Pinpoint the cell where the given text exists, returning its [X, Y] midpoint coordinate. 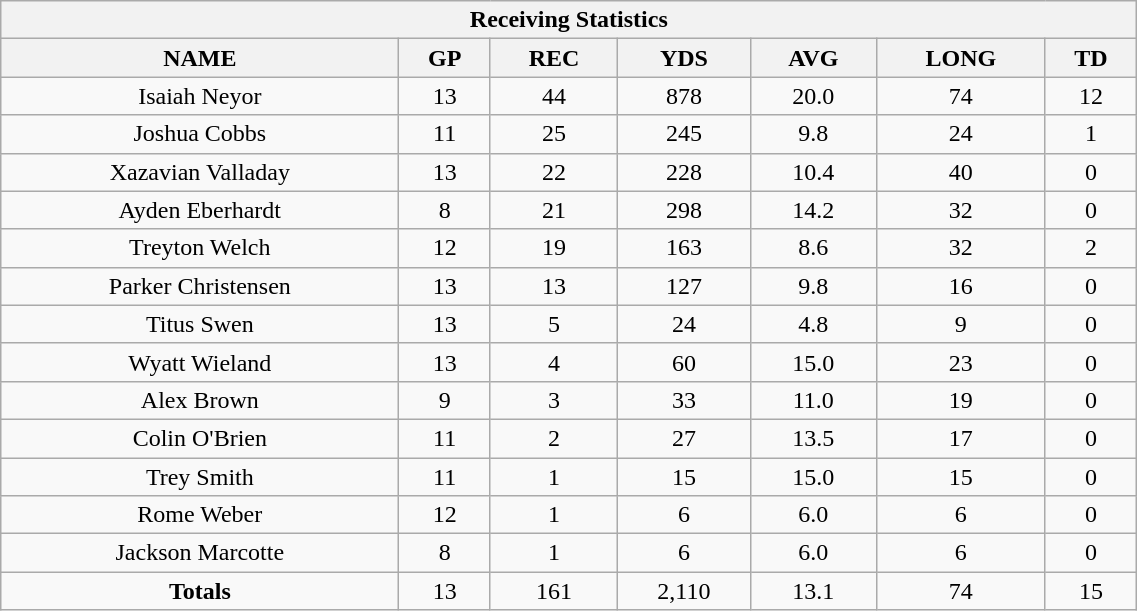
Parker Christensen [200, 286]
11.0 [813, 400]
2,110 [684, 591]
17 [962, 438]
4.8 [813, 324]
Xazavian Valladay [200, 172]
10.4 [813, 172]
13.5 [813, 438]
21 [554, 210]
Treyton Welch [200, 248]
40 [962, 172]
Jackson Marcotte [200, 553]
245 [684, 134]
GP [445, 58]
8.6 [813, 248]
YDS [684, 58]
27 [684, 438]
NAME [200, 58]
298 [684, 210]
14.2 [813, 210]
Totals [200, 591]
16 [962, 286]
Ayden Eberhardt [200, 210]
REC [554, 58]
127 [684, 286]
161 [554, 591]
5 [554, 324]
60 [684, 362]
23 [962, 362]
Rome Weber [200, 515]
Trey Smith [200, 477]
Titus Swen [200, 324]
Joshua Cobbs [200, 134]
3 [554, 400]
Colin O'Brien [200, 438]
LONG [962, 58]
AVG [813, 58]
228 [684, 172]
25 [554, 134]
22 [554, 172]
TD [1091, 58]
878 [684, 96]
33 [684, 400]
Alex Brown [200, 400]
Isaiah Neyor [200, 96]
Receiving Statistics [569, 20]
163 [684, 248]
4 [554, 362]
44 [554, 96]
13.1 [813, 591]
20.0 [813, 96]
Wyatt Wieland [200, 362]
